Provide the [X, Y] coordinate of the cell's center where the given text is located.  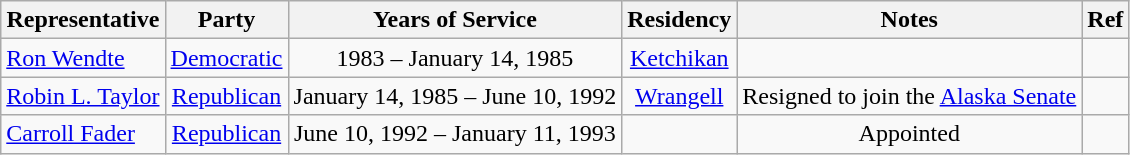
January 14, 1985 – June 10, 1992 [455, 96]
Notes [910, 20]
Party [226, 20]
Years of Service [455, 20]
Resigned to join the Alaska Senate [910, 96]
Democratic [226, 58]
Appointed [910, 134]
Robin L. Taylor [83, 96]
1983 – January 14, 1985 [455, 58]
Carroll Fader [83, 134]
Ron Wendte [83, 58]
Ketchikan [680, 58]
Residency [680, 20]
Ref [1106, 20]
Wrangell [680, 96]
June 10, 1992 – January 11, 1993 [455, 134]
Representative [83, 20]
